Output the [X, Y] coordinate of the center of the cell containing the given text.  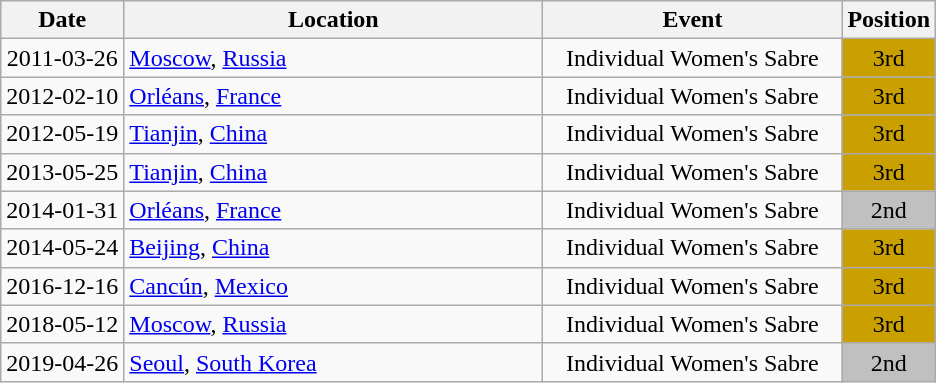
Beijing, China [334, 248]
Location [334, 20]
2011-03-26 [62, 58]
Seoul, South Korea [334, 362]
2016-12-16 [62, 286]
Position [889, 20]
Event [692, 20]
Date [62, 20]
2012-02-10 [62, 96]
Cancún, Mexico [334, 286]
2019-04-26 [62, 362]
2018-05-12 [62, 324]
2014-01-31 [62, 210]
2012-05-19 [62, 134]
2013-05-25 [62, 172]
2014-05-24 [62, 248]
